Detect which cell encompasses the target text, then output its [X, Y] center coordinate. 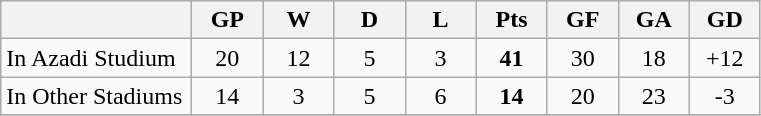
In Other Stadiums [96, 96]
L [440, 20]
23 [654, 96]
GD [724, 20]
W [298, 20]
18 [654, 58]
Pts [512, 20]
+12 [724, 58]
30 [582, 58]
GF [582, 20]
GA [654, 20]
6 [440, 96]
12 [298, 58]
-3 [724, 96]
D [370, 20]
GP [228, 20]
41 [512, 58]
In Azadi Studium [96, 58]
